For the text-containing cell, return its midpoint in (X, Y) coordinate format. 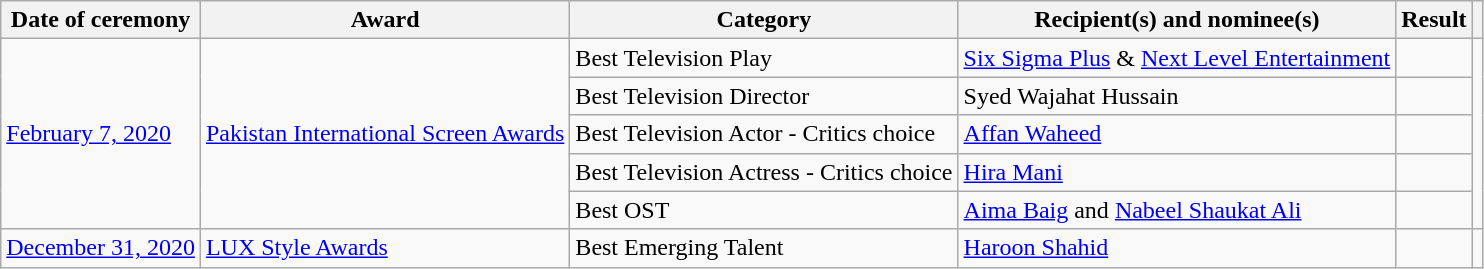
Category (764, 20)
Pakistan International Screen Awards (384, 134)
Result (1434, 20)
Best OST (764, 210)
Best Television Director (764, 96)
Six Sigma Plus & Next Level Entertainment (1177, 58)
December 31, 2020 (101, 248)
Haroon Shahid (1177, 248)
Affan Waheed (1177, 134)
Best Television Play (764, 58)
Award (384, 20)
LUX Style Awards (384, 248)
Aima Baig and Nabeel Shaukat Ali (1177, 210)
February 7, 2020 (101, 134)
Hira Mani (1177, 172)
Best Television Actor - Critics choice (764, 134)
Best Television Actress - Critics choice (764, 172)
Date of ceremony (101, 20)
Recipient(s) and nominee(s) (1177, 20)
Best Emerging Talent (764, 248)
Syed Wajahat Hussain (1177, 96)
